Scan for the cell matching the given text and deliver its (X, Y) coordinate at center. 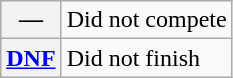
Did not finish (146, 58)
— (31, 20)
DNF (31, 58)
Did not compete (146, 20)
